Identify which cell holds the provided text, then report its [x, y] central coordinate. 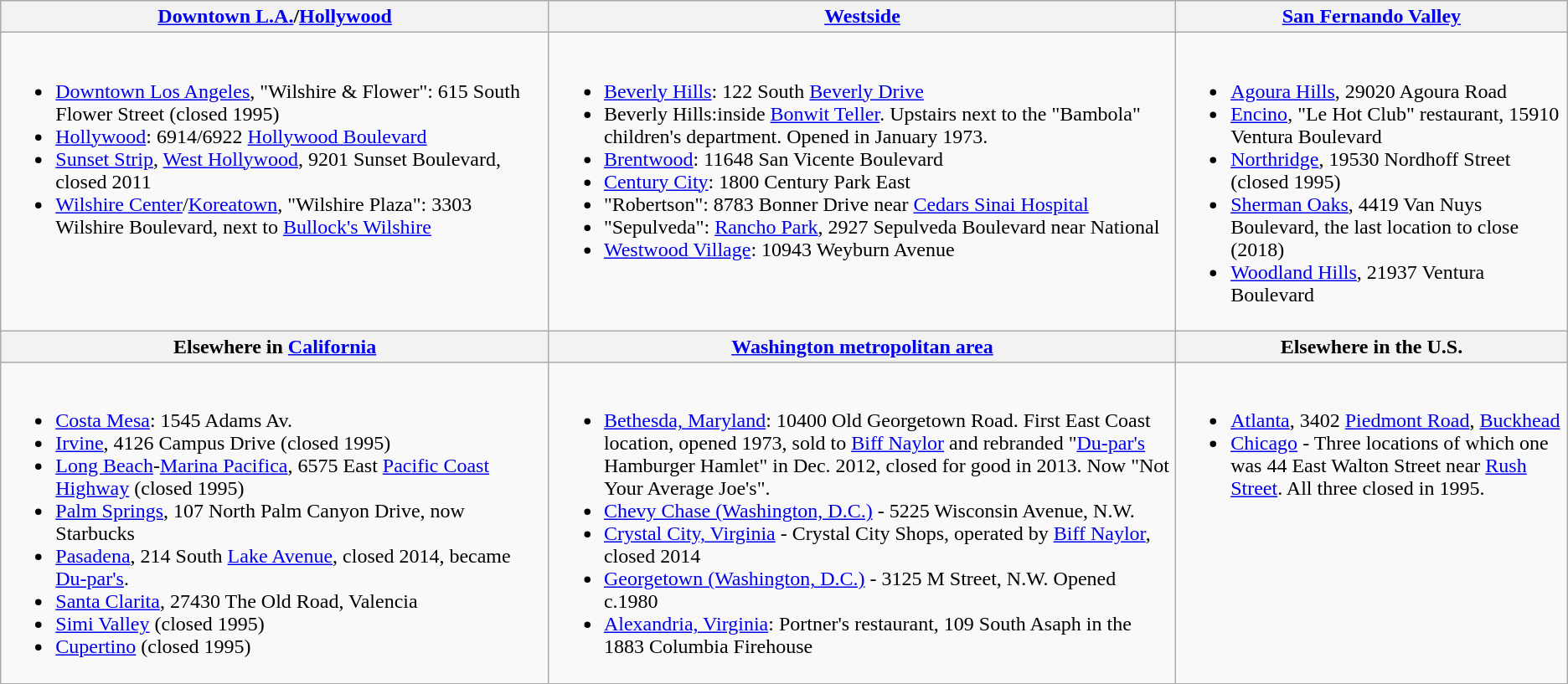
Downtown L.A./Hollywood [275, 17]
San Fernando Valley [1372, 17]
Westside [862, 17]
Atlanta, 3402 Piedmont Road, BuckheadChicago - Three locations of which one was 44 East Walton Street near Rush Street. All three closed in 1995. [1372, 522]
Washington metropolitan area [862, 347]
Elsewhere in the U.S. [1372, 347]
Elsewhere in California [275, 347]
